Extract the (x, y) coordinate from the center of the cell holding the provided text.  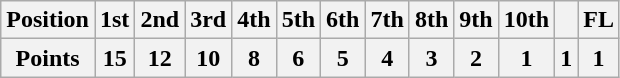
3 (431, 58)
4 (387, 58)
Points (48, 58)
FL (599, 20)
6th (343, 20)
6 (298, 58)
8th (431, 20)
10 (208, 58)
7th (387, 20)
5 (343, 58)
15 (114, 58)
12 (160, 58)
4th (254, 20)
2 (476, 58)
5th (298, 20)
9th (476, 20)
10th (526, 20)
Position (48, 20)
8 (254, 58)
2nd (160, 20)
1st (114, 20)
3rd (208, 20)
